Output the [x, y] coordinate of the center of the cell containing the given text.  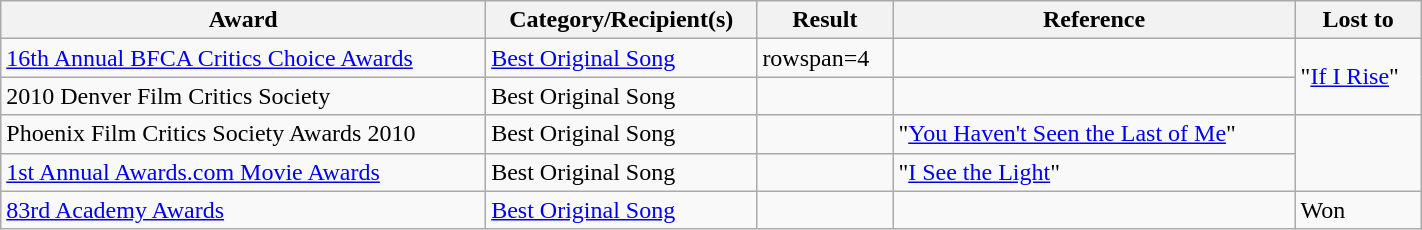
"I See the Light" [1094, 172]
"You Haven't Seen the Last of Me" [1094, 134]
Won [1358, 210]
Award [244, 20]
Reference [1094, 20]
Category/Recipient(s) [622, 20]
2010 Denver Film Critics Society [244, 96]
16th Annual BFCA Critics Choice Awards [244, 58]
Lost to [1358, 20]
"If I Rise" [1358, 77]
83rd Academy Awards [244, 210]
Result [825, 20]
rowspan=4 [825, 58]
1st Annual Awards.com Movie Awards [244, 172]
Phoenix Film Critics Society Awards 2010 [244, 134]
